Capture the cell that displays the provided text and extract its [x, y] central coordinate. 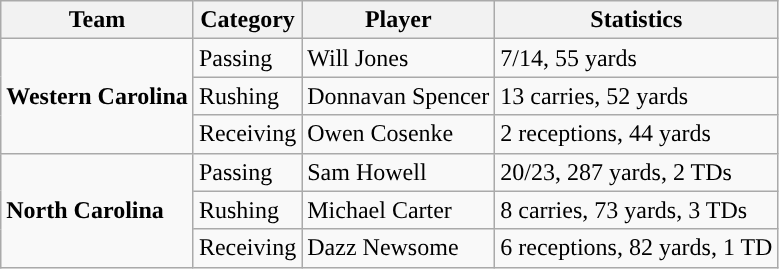
7/14, 55 yards [636, 58]
Team [98, 20]
Western Carolina [98, 96]
Dazz Newsome [398, 248]
Donnavan Spencer [398, 96]
2 receptions, 44 yards [636, 134]
Statistics [636, 20]
Player [398, 20]
8 carries, 73 yards, 3 TDs [636, 210]
Will Jones [398, 58]
North Carolina [98, 210]
13 carries, 52 yards [636, 96]
Category [247, 20]
6 receptions, 82 yards, 1 TD [636, 248]
Sam Howell [398, 172]
Michael Carter [398, 210]
Owen Cosenke [398, 134]
20/23, 287 yards, 2 TDs [636, 172]
